Search for the cell housing the specified text and yield its [x, y] center coordinate. 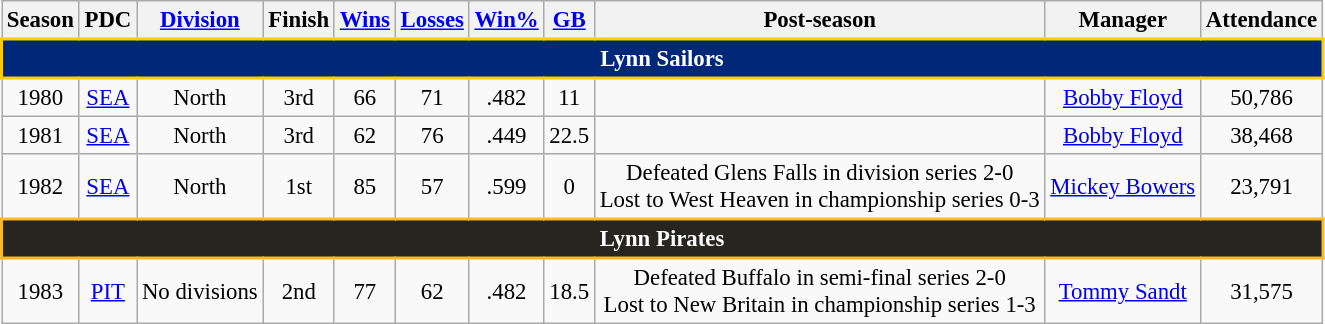
Lynn Sailors [662, 58]
.599 [506, 186]
Manager [1122, 20]
22.5 [569, 136]
66 [364, 97]
50,786 [1261, 97]
11 [569, 97]
31,575 [1261, 292]
76 [432, 136]
0 [569, 186]
1983 [41, 292]
Defeated Buffalo in semi-final series 2-0 Lost to New Britain in championship series 1-3 [820, 292]
18.5 [569, 292]
No divisions [200, 292]
Finish [298, 20]
PIT [108, 292]
1st [298, 186]
GB [569, 20]
PDC [108, 20]
Season [41, 20]
2nd [298, 292]
Losses [432, 20]
Defeated Glens Falls in division series 2-0 Lost to West Heaven in championship series 0-3 [820, 186]
Division [200, 20]
.449 [506, 136]
Win% [506, 20]
1982 [41, 186]
Mickey Bowers [1122, 186]
77 [364, 292]
1980 [41, 97]
85 [364, 186]
1981 [41, 136]
Attendance [1261, 20]
Lynn Pirates [662, 240]
Wins [364, 20]
Post-season [820, 20]
57 [432, 186]
Tommy Sandt [1122, 292]
23,791 [1261, 186]
38,468 [1261, 136]
71 [432, 97]
